Pinpoint the cell where the given text exists, returning its (x, y) midpoint coordinate. 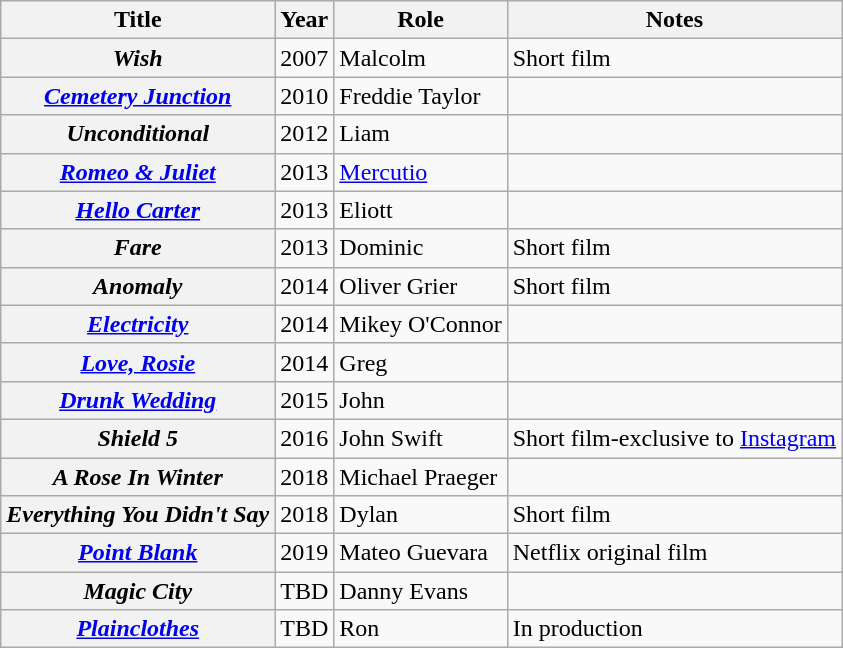
2012 (304, 134)
2007 (304, 58)
Ron (420, 629)
Hello Carter (138, 210)
Notes (674, 20)
Anomaly (138, 286)
Everything You Didn't Say (138, 515)
Mercutio (420, 172)
John Swift (420, 438)
Shield 5 (138, 438)
In production (674, 629)
Dylan (420, 515)
Year (304, 20)
Malcolm (420, 58)
2019 (304, 553)
Mateo Guevara (420, 553)
Wish (138, 58)
Michael Praeger (420, 477)
2016 (304, 438)
2015 (304, 400)
Love, Rosie (138, 362)
Eliott (420, 210)
Point Blank (138, 553)
2010 (304, 96)
Title (138, 20)
Cemetery Junction (138, 96)
Role (420, 20)
Short film-exclusive to Instagram (674, 438)
Netflix original film (674, 553)
Romeo & Juliet (138, 172)
Electricity (138, 324)
A Rose In Winter (138, 477)
John (420, 400)
Freddie Taylor (420, 96)
Mikey O'Connor (420, 324)
Magic City (138, 591)
Fare (138, 248)
Greg (420, 362)
Drunk Wedding (138, 400)
Oliver Grier (420, 286)
Liam (420, 134)
Danny Evans (420, 591)
Plainclothes (138, 629)
Unconditional (138, 134)
Dominic (420, 248)
